Pinpoint the cell where the given text exists, returning its [X, Y] midpoint coordinate. 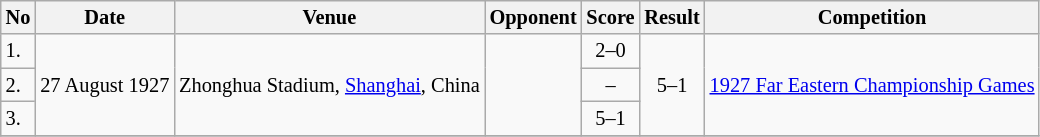
2. [18, 85]
Date [104, 17]
Opponent [534, 17]
1. [18, 51]
1927 Far Eastern Championship Games [872, 84]
Zhonghua Stadium, Shanghai, China [329, 84]
2–0 [611, 51]
Score [611, 17]
27 August 1927 [104, 84]
Competition [872, 17]
Venue [329, 17]
3. [18, 118]
No [18, 17]
Result [672, 17]
– [611, 85]
